Locate the cell with the specified text and output its (x, y) center coordinate. 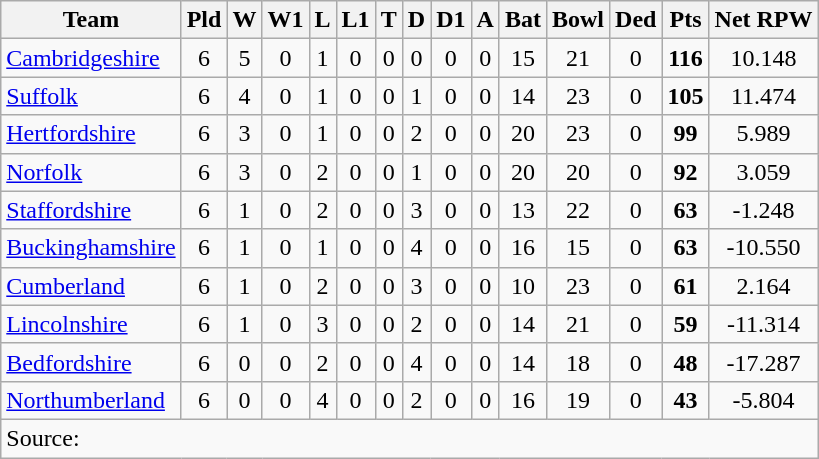
D1 (451, 20)
48 (686, 362)
T (388, 20)
Pld (204, 20)
43 (686, 400)
13 (522, 210)
Staffordshire (91, 210)
92 (686, 172)
10 (522, 286)
18 (578, 362)
Northumberland (91, 400)
11.474 (764, 96)
Cambridgeshire (91, 58)
116 (686, 58)
Bedfordshire (91, 362)
2.164 (764, 286)
W (244, 20)
19 (578, 400)
5.989 (764, 134)
Net RPW (764, 20)
-11.314 (764, 324)
61 (686, 286)
A (485, 20)
-17.287 (764, 362)
Source: (410, 438)
L1 (356, 20)
Hertfordshire (91, 134)
Bowl (578, 20)
Suffolk (91, 96)
Cumberland (91, 286)
Pts (686, 20)
105 (686, 96)
Bat (522, 20)
-10.550 (764, 248)
3.059 (764, 172)
22 (578, 210)
99 (686, 134)
Buckinghamshire (91, 248)
5 (244, 58)
-5.804 (764, 400)
Lincolnshire (91, 324)
10.148 (764, 58)
-1.248 (764, 210)
59 (686, 324)
L (322, 20)
Ded (636, 20)
Norfolk (91, 172)
D (416, 20)
Team (91, 20)
W1 (286, 20)
